Pinpoint the cell where the given text exists, returning its (X, Y) midpoint coordinate. 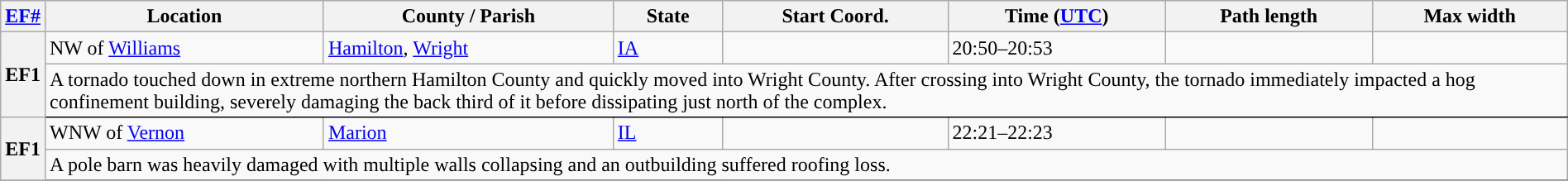
22:21–22:23 (1057, 133)
A pole barn was heavily damaged with multiple walls collapsing and an outbuilding suffered roofing loss. (806, 164)
Max width (1470, 17)
Time (UTC) (1057, 17)
County / Parish (468, 17)
Path length (1269, 17)
NW of Williams (184, 48)
Marion (468, 133)
Start Coord. (835, 17)
IL (668, 133)
IA (668, 48)
20:50–20:53 (1057, 48)
Hamilton, Wright (468, 48)
State (668, 17)
Location (184, 17)
WNW of Vernon (184, 133)
EF# (23, 17)
